Return [x, y] of the center of cell containing provided text 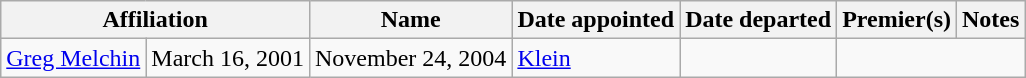
Klein [596, 58]
March 16, 2001 [228, 58]
Premier(s) [897, 20]
November 24, 2004 [410, 58]
Date departed [758, 20]
Affiliation [156, 20]
Date appointed [596, 20]
Greg Melchin [74, 58]
Notes [991, 20]
Name [410, 20]
